Return (x, y) of the center of cell containing provided text 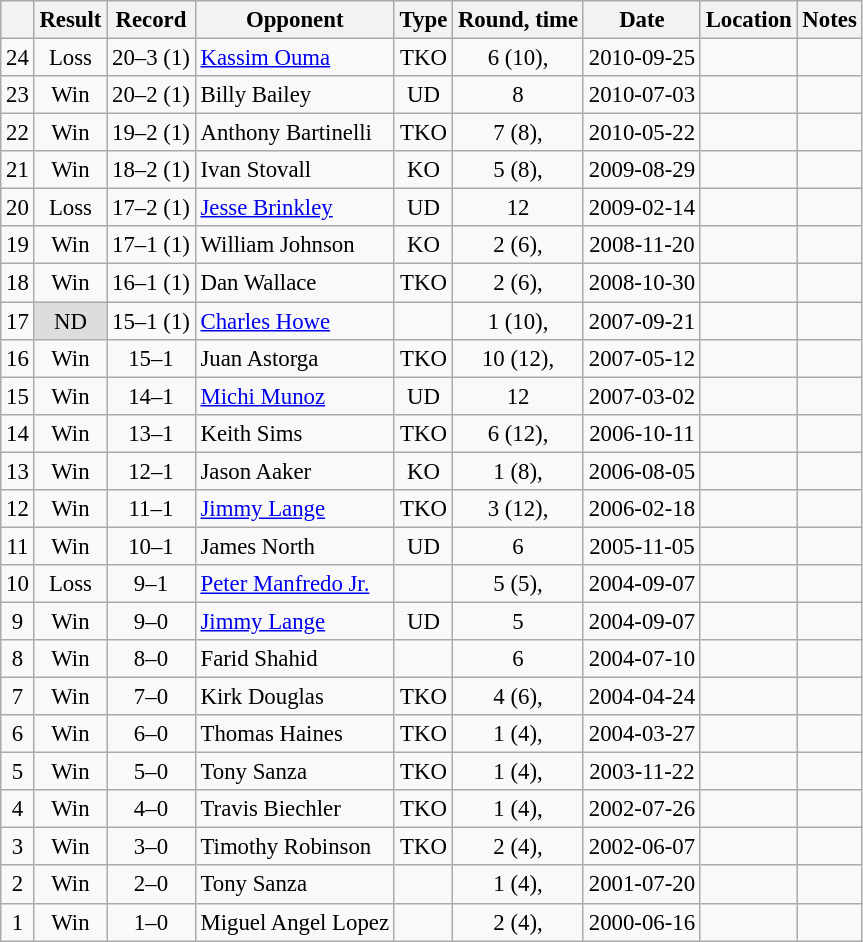
2009-02-14 (642, 208)
2003-11-22 (642, 772)
20 (18, 208)
4–0 (151, 809)
Jesse Brinkley (294, 208)
William Johnson (294, 245)
2010-07-03 (642, 95)
1 (8), (518, 471)
Result (70, 20)
2006-10-11 (642, 433)
1–0 (151, 922)
2008-11-20 (642, 245)
17–2 (1) (151, 208)
17–1 (1) (151, 245)
Timothy Robinson (294, 847)
18–2 (1) (151, 170)
4 (18, 809)
2002-07-26 (642, 809)
9–0 (151, 621)
Thomas Haines (294, 734)
Charles Howe (294, 321)
6–0 (151, 734)
Ivan Stovall (294, 170)
3–0 (151, 847)
13 (18, 471)
Opponent (294, 20)
2010-09-25 (642, 58)
2006-02-18 (642, 509)
16 (18, 358)
7–0 (151, 697)
9–1 (151, 584)
Round, time (518, 20)
23 (18, 95)
16–1 (1) (151, 283)
Billy Bailey (294, 95)
Dan Wallace (294, 283)
Record (151, 20)
5–0 (151, 772)
7 (18, 697)
Farid Shahid (294, 659)
2000-06-16 (642, 922)
11 (18, 546)
22 (18, 133)
2004-03-27 (642, 734)
3 (18, 847)
ND (70, 321)
Notes (830, 20)
Jason Aaker (294, 471)
2007-05-12 (642, 358)
2007-09-21 (642, 321)
10 (12), (518, 358)
17 (18, 321)
14–1 (151, 396)
4 (6), (518, 697)
2006-08-05 (642, 471)
2009-08-29 (642, 170)
8–0 (151, 659)
6 (10), (518, 58)
19 (18, 245)
1 (10), (518, 321)
15 (18, 396)
20–2 (1) (151, 95)
21 (18, 170)
Anthony Bartinelli (294, 133)
10 (18, 584)
19–2 (1) (151, 133)
Location (748, 20)
11–1 (151, 509)
Michi Munoz (294, 396)
2004-04-24 (642, 697)
18 (18, 283)
6 (12), (518, 433)
2005-11-05 (642, 546)
15–1 (151, 358)
5 (8), (518, 170)
14 (18, 433)
20–3 (1) (151, 58)
Travis Biechler (294, 809)
Keith Sims (294, 433)
2002-06-07 (642, 847)
2001-07-20 (642, 885)
1 (18, 922)
7 (8), (518, 133)
Type (423, 20)
Kirk Douglas (294, 697)
Date (642, 20)
5 (5), (518, 584)
2008-10-30 (642, 283)
10–1 (151, 546)
13–1 (151, 433)
Miguel Angel Lopez (294, 922)
2–0 (151, 885)
Peter Manfredo Jr. (294, 584)
2010-05-22 (642, 133)
Kassim Ouma (294, 58)
24 (18, 58)
2004-07-10 (642, 659)
3 (12), (518, 509)
2 (18, 885)
James North (294, 546)
Juan Astorga (294, 358)
9 (18, 621)
15–1 (1) (151, 321)
12–1 (151, 471)
2007-03-02 (642, 396)
